Identify which cell holds the provided text, then report its (x, y) central coordinate. 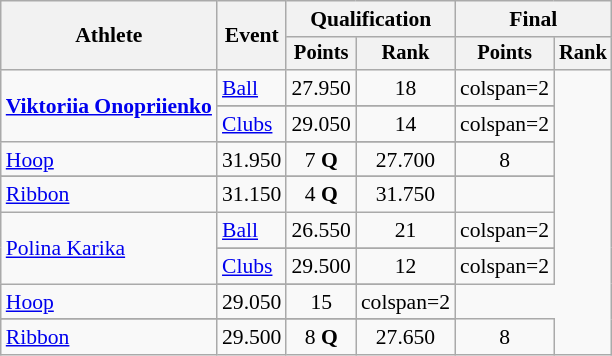
Qualification (370, 19)
8 Q (320, 338)
21 (406, 231)
15 (320, 302)
26.550 (320, 231)
27.700 (406, 160)
27.650 (406, 338)
Final (534, 19)
31.150 (252, 195)
4 Q (320, 195)
Athlete (109, 36)
12 (406, 267)
Viktoriia Onopriienko (109, 106)
Polina Karika (109, 248)
14 (406, 124)
27.950 (320, 88)
7 Q (320, 160)
31.950 (252, 160)
31.750 (406, 195)
18 (406, 88)
Event (252, 36)
